Locate the cell with the specified text and output its [X, Y] center coordinate. 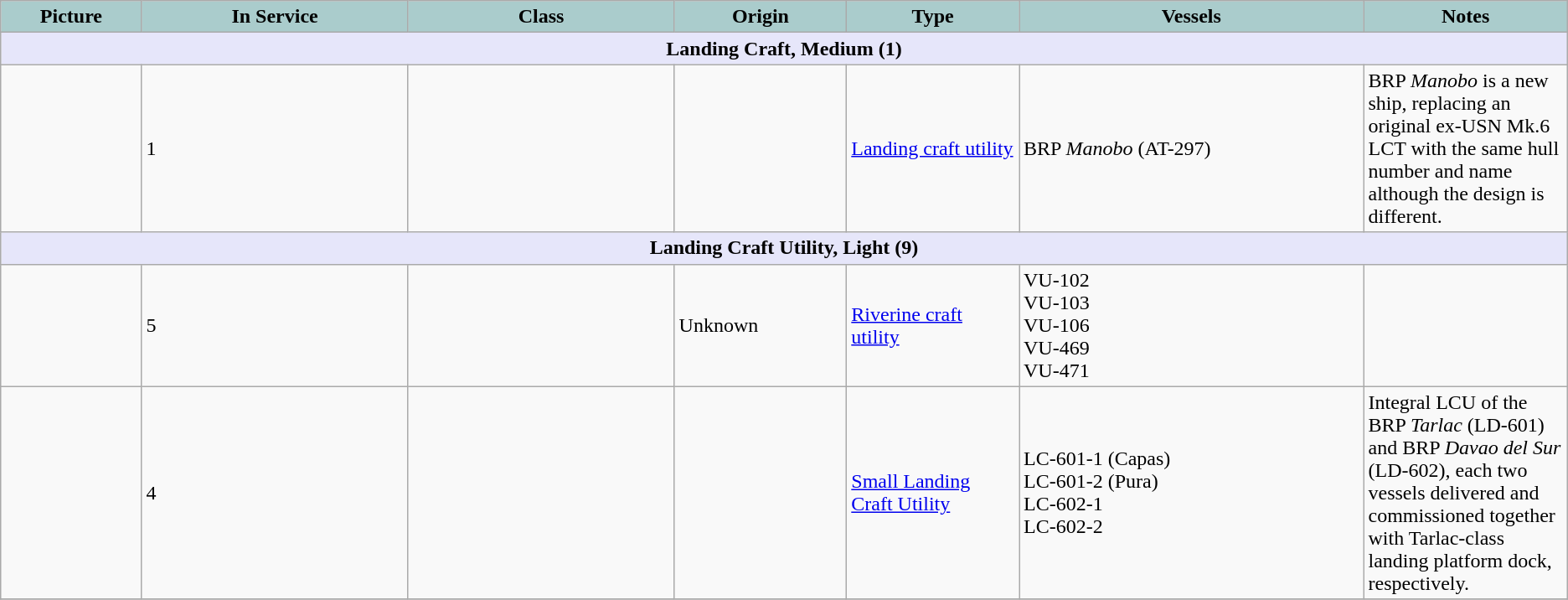
Riverine craft utility [933, 325]
Unknown [761, 325]
VU-102VU-103VU-106VU-469VU-471 [1191, 325]
Type [933, 17]
4 [275, 493]
Landing Craft Utility, Light (9) [784, 248]
Origin [761, 17]
Notes [1466, 17]
Landing craft utility [933, 148]
5 [275, 325]
Landing Craft, Medium (1) [784, 49]
BRP Manobo (AT-297) [1191, 148]
BRP Manobo is a new ship, replacing an original ex-USN Mk.6 LCT with the same hull number and name although the design is different. [1466, 148]
Vessels [1191, 17]
Picture [71, 17]
LC-601-1 (Capas)LC-601-2 (Pura)LC-602-1LC-602-2 [1191, 493]
Class [541, 17]
Small Landing Craft Utility [933, 493]
1 [275, 148]
In Service [275, 17]
